Locate the cell with the specified text and output its [x, y] center coordinate. 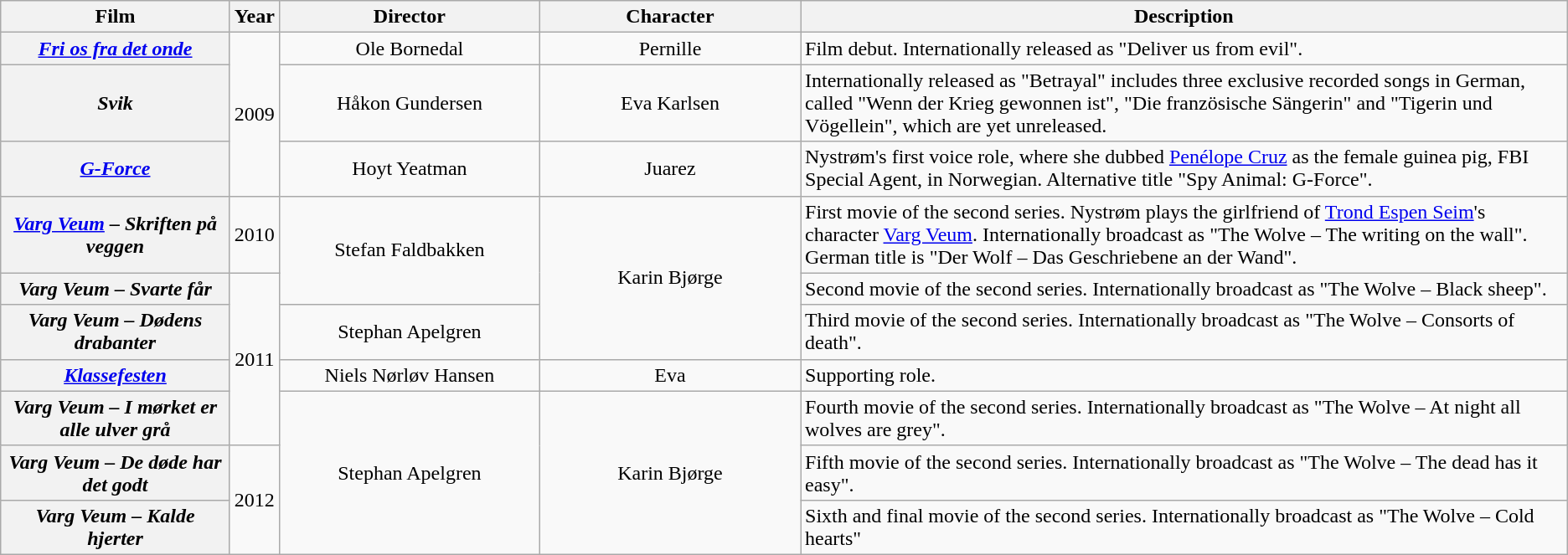
Svik [116, 103]
Håkon Gundersen [409, 103]
Sixth and final movie of the second series. Internationally broadcast as "The Wolve – Cold hearts" [1184, 527]
Second movie of the second series. Internationally broadcast as "The Wolve – Black sheep". [1184, 289]
2012 [255, 500]
2009 [255, 114]
Varg Veum – Kalde hjerter [116, 527]
Fourth movie of the second series. Internationally broadcast as "The Wolve – At night all wolves are grey". [1184, 419]
Varg Veum – Skriften på veggen [116, 234]
Klassefesten [116, 375]
Juarez [670, 169]
Varg Veum – Svarte får [116, 289]
Hoyt Yeatman [409, 169]
Varg Veum – Dødens drabanter [116, 331]
Description [1184, 17]
Director [409, 17]
Eva Karlsen [670, 103]
Character [670, 17]
Niels Nørløv Hansen [409, 375]
Varg Veum – De døde har det godt [116, 472]
2011 [255, 359]
Fri os fra det onde [116, 49]
Third movie of the second series. Internationally broadcast as "The Wolve – Consorts of death". [1184, 331]
Film debut. Internationally released as "Deliver us from evil". [1184, 49]
Fifth movie of the second series. Internationally broadcast as "The Wolve – The dead has it easy". [1184, 472]
Ole Bornedal [409, 49]
Stefan Faldbakken [409, 250]
Year [255, 17]
Supporting role. [1184, 375]
Pernille [670, 49]
Film [116, 17]
Eva [670, 375]
Varg Veum – I mørket er alle ulver grå [116, 419]
2010 [255, 234]
G-Force [116, 169]
